Locate the cell with the specified text and output its [x, y] center coordinate. 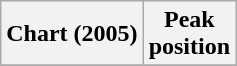
Chart (2005) [72, 34]
Peak position [189, 34]
